Scan for the cell matching the given text and deliver its (X, Y) coordinate at center. 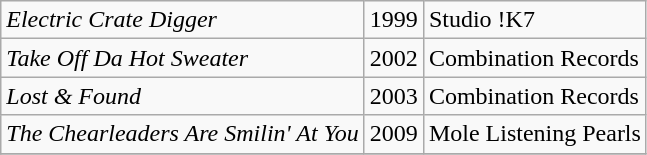
Lost & Found (183, 96)
The Chearleaders Are Smilin' At You (183, 134)
1999 (394, 20)
2009 (394, 134)
Mole Listening Pearls (534, 134)
Take Off Da Hot Sweater (183, 58)
2002 (394, 58)
Electric Crate Digger (183, 20)
2003 (394, 96)
Studio !K7 (534, 20)
